Find where the given text appears and provide that cell's center as [X, Y] coordinate. 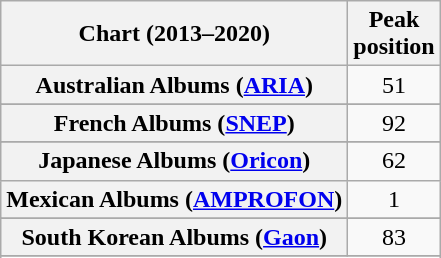
Australian Albums (ARIA) [174, 85]
1 [394, 199]
62 [394, 161]
Chart (2013–2020) [174, 34]
51 [394, 85]
Mexican Albums (AMPROFON) [174, 199]
92 [394, 123]
French Albums (SNEP) [174, 123]
Peak position [394, 34]
83 [394, 237]
South Korean Albums (Gaon) [174, 237]
Japanese Albums (Oricon) [174, 161]
